Determine the (x, y) coordinate at the center of the cell enclosing the given text.  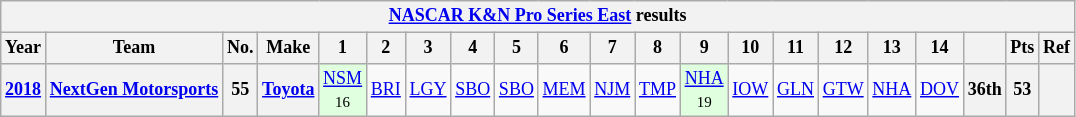
Team (134, 48)
53 (1022, 90)
BRI (386, 90)
11 (796, 48)
GTW (843, 90)
NSM16 (343, 90)
LGY (428, 90)
GLN (796, 90)
13 (892, 48)
No. (240, 48)
12 (843, 48)
5 (517, 48)
6 (564, 48)
4 (473, 48)
MEM (564, 90)
55 (240, 90)
NHA19 (704, 90)
9 (704, 48)
TMP (658, 90)
2 (386, 48)
14 (940, 48)
NJM (612, 90)
NHA (892, 90)
10 (750, 48)
DOV (940, 90)
Ref (1057, 48)
Toyota (288, 90)
Pts (1022, 48)
IOW (750, 90)
3 (428, 48)
Year (24, 48)
NextGen Motorsports (134, 90)
8 (658, 48)
1 (343, 48)
NASCAR K&N Pro Series East results (538, 16)
7 (612, 48)
2018 (24, 90)
Make (288, 48)
36th (984, 90)
